Pinpoint the cell where the given text exists, returning its (X, Y) midpoint coordinate. 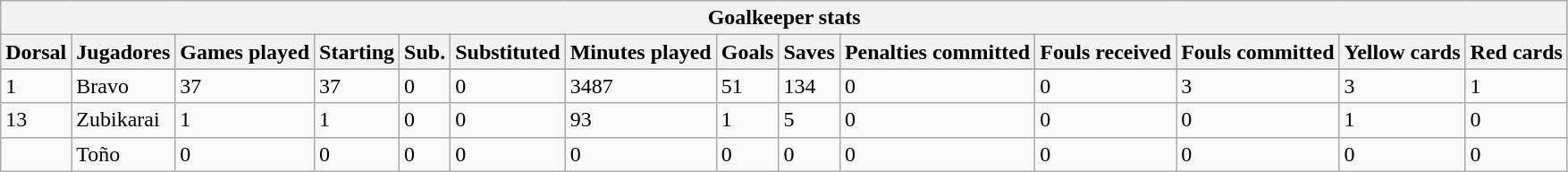
Penalties committed (937, 52)
Dorsal (36, 52)
Starting (358, 52)
Zubikarai (123, 120)
93 (640, 120)
134 (809, 86)
Goalkeeper stats (785, 18)
Saves (809, 52)
Jugadores (123, 52)
Fouls received (1106, 52)
Minutes played (640, 52)
3487 (640, 86)
5 (809, 120)
Goals (747, 52)
Yellow cards (1402, 52)
Toño (123, 154)
51 (747, 86)
Fouls committed (1258, 52)
13 (36, 120)
Sub. (426, 52)
Games played (245, 52)
Bravo (123, 86)
Red cards (1516, 52)
Substituted (508, 52)
